For the text-containing cell, return its midpoint in (x, y) coordinate format. 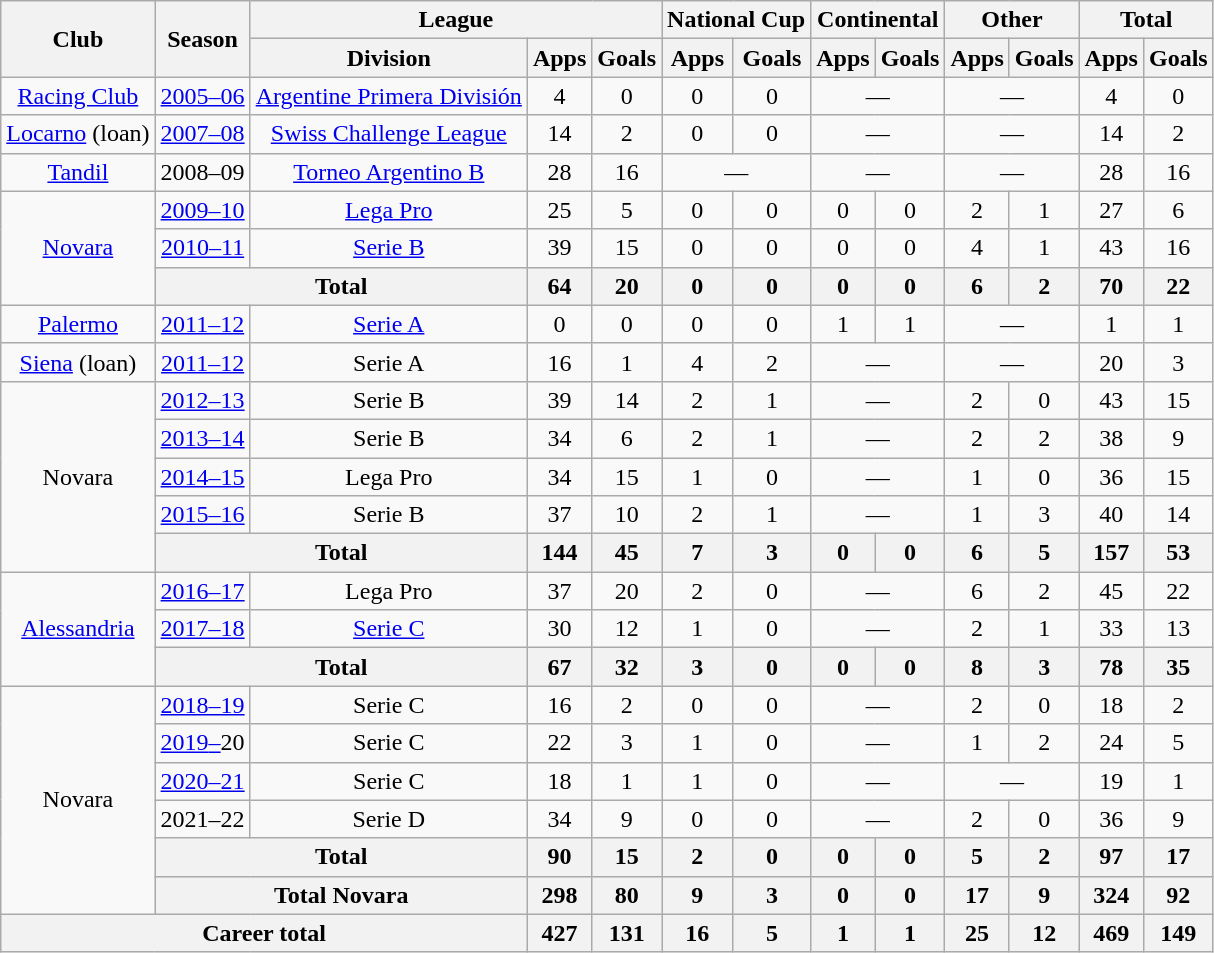
2021–22 (202, 819)
2016–17 (202, 591)
Serie D (388, 819)
Club (78, 39)
2010–11 (202, 248)
2015–16 (202, 515)
427 (559, 933)
Other (1012, 20)
Continental (878, 20)
80 (627, 895)
469 (1111, 933)
Swiss Challenge League (388, 134)
33 (1111, 629)
24 (1111, 743)
30 (559, 629)
Racing Club (78, 96)
2017–18 (202, 629)
97 (1111, 857)
2013–14 (202, 438)
Total Novara (341, 895)
2014–15 (202, 477)
Palermo (78, 324)
Tandil (78, 172)
Torneo Argentino B (388, 172)
67 (559, 667)
2009–10 (202, 210)
10 (627, 515)
40 (1111, 515)
64 (559, 286)
2008–09 (202, 172)
324 (1111, 895)
7 (698, 553)
2019–20 (202, 743)
19 (1111, 781)
National Cup (736, 20)
53 (1178, 553)
2007–08 (202, 134)
League (456, 20)
2018–19 (202, 705)
Siena (loan) (78, 362)
32 (627, 667)
92 (1178, 895)
Alessandria (78, 629)
149 (1178, 933)
2020–21 (202, 781)
2005–06 (202, 96)
2012–13 (202, 400)
90 (559, 857)
298 (559, 895)
Division (388, 58)
157 (1111, 553)
78 (1111, 667)
70 (1111, 286)
144 (559, 553)
38 (1111, 438)
27 (1111, 210)
Career total (264, 933)
8 (977, 667)
13 (1178, 629)
Season (202, 39)
Argentine Primera División (388, 96)
Locarno (loan) (78, 134)
131 (627, 933)
35 (1178, 667)
